Pinpoint the cell where the given text exists, returning its (x, y) midpoint coordinate. 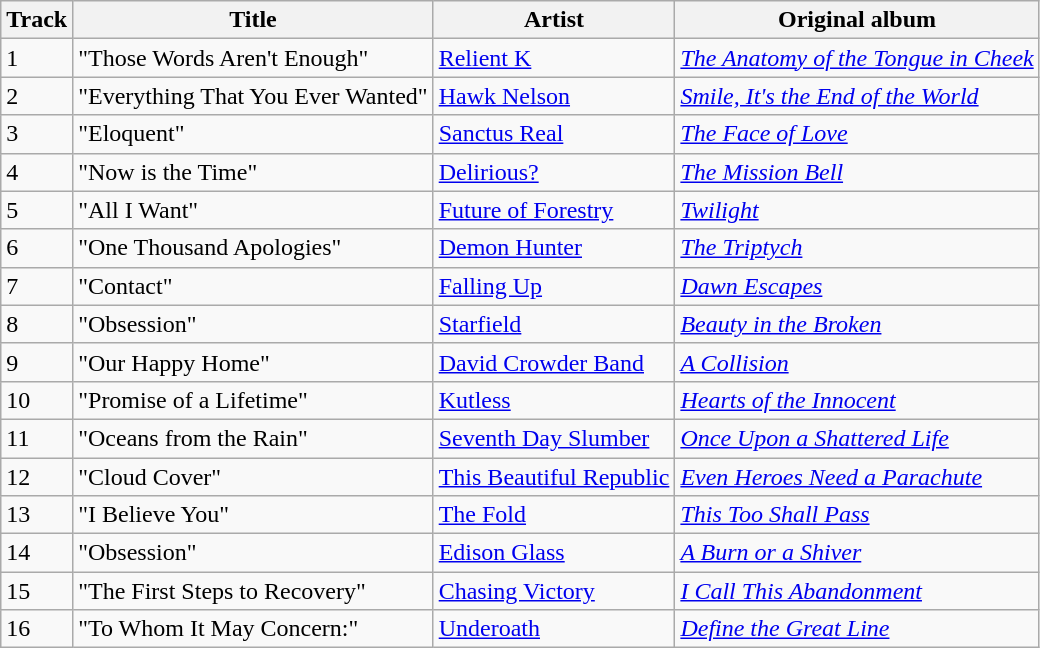
9 (37, 362)
I Call This Abandonment (857, 591)
This Too Shall Pass (857, 515)
The Face of Love (857, 134)
Relient K (554, 58)
The Mission Bell (857, 172)
"I Believe You" (253, 515)
Demon Hunter (554, 248)
Hearts of the Innocent (857, 400)
"Promise of a Lifetime" (253, 400)
Starfield (554, 324)
"Cloud Cover" (253, 477)
Original album (857, 20)
Falling Up (554, 286)
"The First Steps to Recovery" (253, 591)
11 (37, 438)
13 (37, 515)
10 (37, 400)
4 (37, 172)
"Eloquent" (253, 134)
1 (37, 58)
6 (37, 248)
This Beautiful Republic (554, 477)
Smile, It's the End of the World (857, 96)
Edison Glass (554, 553)
Seventh Day Slumber (554, 438)
15 (37, 591)
"To Whom It May Concern:" (253, 629)
16 (37, 629)
14 (37, 553)
Artist (554, 20)
Kutless (554, 400)
Future of Forestry (554, 210)
Twilight (857, 210)
"Contact" (253, 286)
Define the Great Line (857, 629)
The Fold (554, 515)
Underoath (554, 629)
"Everything That You Ever Wanted" (253, 96)
8 (37, 324)
"All I Want" (253, 210)
Once Upon a Shattered Life (857, 438)
"Now is the Time" (253, 172)
2 (37, 96)
The Anatomy of the Tongue in Cheek (857, 58)
12 (37, 477)
The Triptych (857, 248)
Beauty in the Broken (857, 324)
"Our Happy Home" (253, 362)
A Burn or a Shiver (857, 553)
A Collision (857, 362)
"Oceans from the Rain" (253, 438)
Hawk Nelson (554, 96)
"Those Words Aren't Enough" (253, 58)
Chasing Victory (554, 591)
Title (253, 20)
Even Heroes Need a Parachute (857, 477)
Dawn Escapes (857, 286)
Delirious? (554, 172)
David Crowder Band (554, 362)
7 (37, 286)
Track (37, 20)
5 (37, 210)
3 (37, 134)
"One Thousand Apologies" (253, 248)
Sanctus Real (554, 134)
